Output the (X, Y) coordinate of the center of the cell containing the given text.  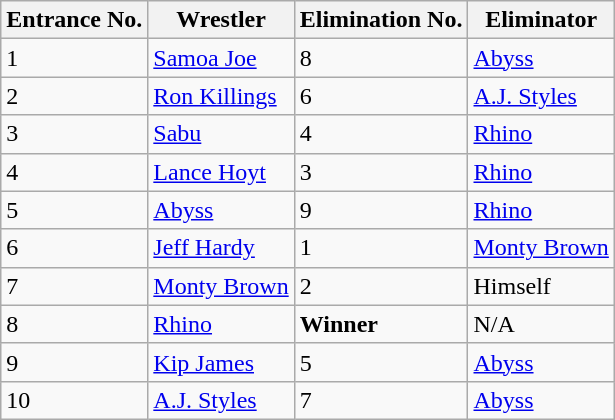
Ron Killings (221, 96)
Samoa Joe (221, 58)
Wrestler (221, 20)
Lance Hoyt (221, 172)
N/A (541, 324)
Elimination No. (381, 20)
Eliminator (541, 20)
Sabu (221, 134)
Jeff Hardy (221, 248)
Entrance No. (74, 20)
Himself (541, 286)
Kip James (221, 362)
Winner (381, 324)
10 (74, 400)
